Return the (X, Y) coordinate for the center point of the cell that contains the specified text.  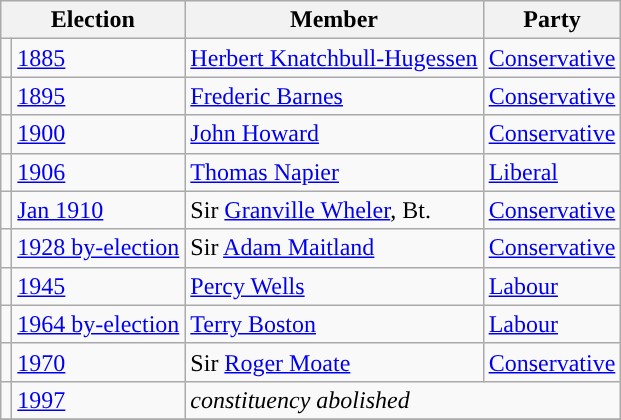
1964 by-election (98, 324)
Thomas Napier (334, 172)
Sir Granville Wheler, Bt. (334, 210)
1900 (98, 134)
Party (552, 20)
John Howard (334, 134)
Sir Adam Maitland (334, 248)
Member (334, 20)
1928 by-election (98, 248)
1895 (98, 96)
Jan 1910 (98, 210)
Election (93, 20)
constituency abolished (403, 400)
1997 (98, 400)
1945 (98, 286)
1906 (98, 172)
Terry Boston (334, 324)
1970 (98, 362)
Frederic Barnes (334, 96)
Sir Roger Moate (334, 362)
Herbert Knatchbull-Hugessen (334, 58)
1885 (98, 58)
Liberal (552, 172)
Percy Wells (334, 286)
